Extract the [x, y] coordinate from the center of the cell holding the provided text.  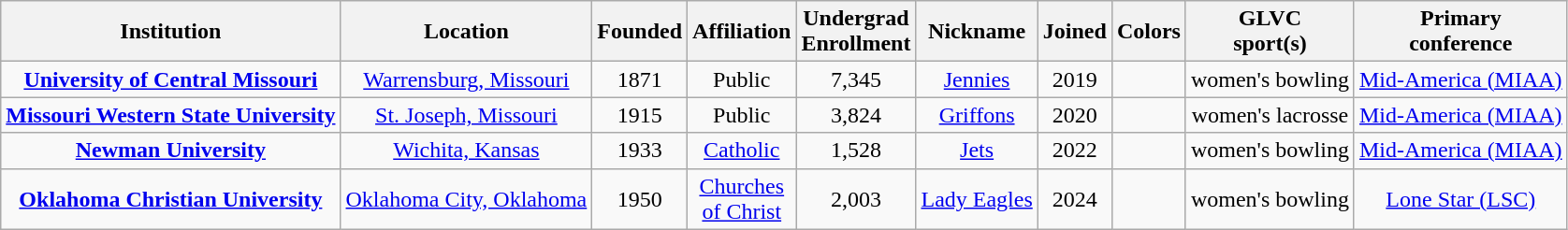
2,003 [856, 198]
Lone Star (LSC) [1460, 198]
women's lacrosse [1270, 115]
1950 [640, 198]
Oklahoma City, Oklahoma [466, 198]
2022 [1074, 151]
Jets [977, 151]
2020 [1074, 115]
Colors [1149, 32]
Oklahoma Christian University [170, 198]
Joined [1074, 32]
UndergradEnrollment [856, 32]
1933 [640, 151]
2019 [1074, 79]
1871 [640, 79]
Churchesof Christ [742, 198]
University of Central Missouri [170, 79]
Newman University [170, 151]
Institution [170, 32]
Warrensburg, Missouri [466, 79]
7,345 [856, 79]
Nickname [977, 32]
1915 [640, 115]
Wichita, Kansas [466, 151]
2024 [1074, 198]
Affiliation [742, 32]
1,528 [856, 151]
Location [466, 32]
3,824 [856, 115]
Catholic [742, 151]
GLVCsport(s) [1270, 32]
Founded [640, 32]
Primaryconference [1460, 32]
St. Joseph, Missouri [466, 115]
Jennies [977, 79]
Lady Eagles [977, 198]
Missouri Western State University [170, 115]
Griffons [977, 115]
